Identify which cell holds the provided text, then report its [X, Y] central coordinate. 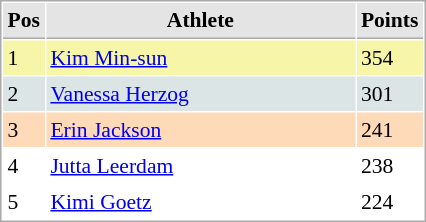
Kimi Goetz [200, 201]
Jutta Leerdam [200, 165]
238 [390, 165]
3 [24, 129]
224 [390, 201]
Athlete [200, 21]
5 [24, 201]
354 [390, 57]
1 [24, 57]
Erin Jackson [200, 129]
4 [24, 165]
Points [390, 21]
Vanessa Herzog [200, 93]
Kim Min-sun [200, 57]
Pos [24, 21]
301 [390, 93]
2 [24, 93]
241 [390, 129]
